Scan for the cell matching the given text and deliver its [X, Y] coordinate at center. 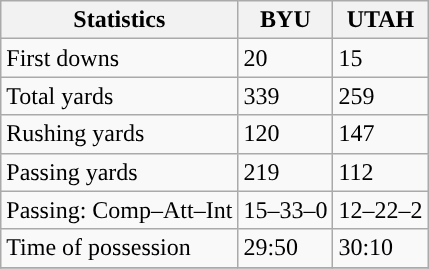
Time of possession [120, 248]
First downs [120, 58]
259 [380, 96]
Passing: Comp–Att–Int [120, 210]
112 [380, 172]
15 [380, 58]
120 [286, 134]
Statistics [120, 20]
UTAH [380, 20]
BYU [286, 20]
Total yards [120, 96]
219 [286, 172]
15–33–0 [286, 210]
147 [380, 134]
29:50 [286, 248]
Passing yards [120, 172]
30:10 [380, 248]
20 [286, 58]
Rushing yards [120, 134]
12–22–2 [380, 210]
339 [286, 96]
